Return [X, Y] of the center of cell containing provided text 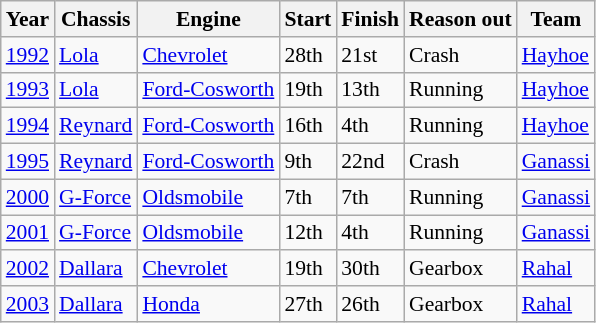
Chassis [96, 19]
28th [308, 55]
13th [370, 90]
2003 [28, 304]
Finish [370, 19]
2002 [28, 269]
2000 [28, 197]
21st [370, 55]
Engine [208, 19]
1993 [28, 90]
1995 [28, 162]
27th [308, 304]
9th [308, 162]
Team [556, 19]
22nd [370, 162]
Honda [208, 304]
16th [308, 126]
1992 [28, 55]
Year [28, 19]
2001 [28, 233]
12th [308, 233]
Reason out [460, 19]
30th [370, 269]
26th [370, 304]
1994 [28, 126]
Start [308, 19]
